Determine the [X, Y] coordinate at the center of the cell enclosing the given text.  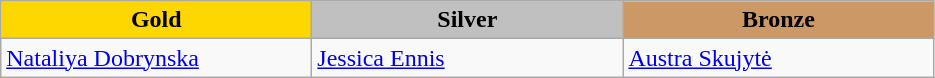
Austra Skujytė [778, 58]
Gold [156, 20]
Bronze [778, 20]
Jessica Ennis [468, 58]
Nataliya Dobrynska [156, 58]
Silver [468, 20]
